Provide the [x, y] coordinate of the cell's center where the given text is located.  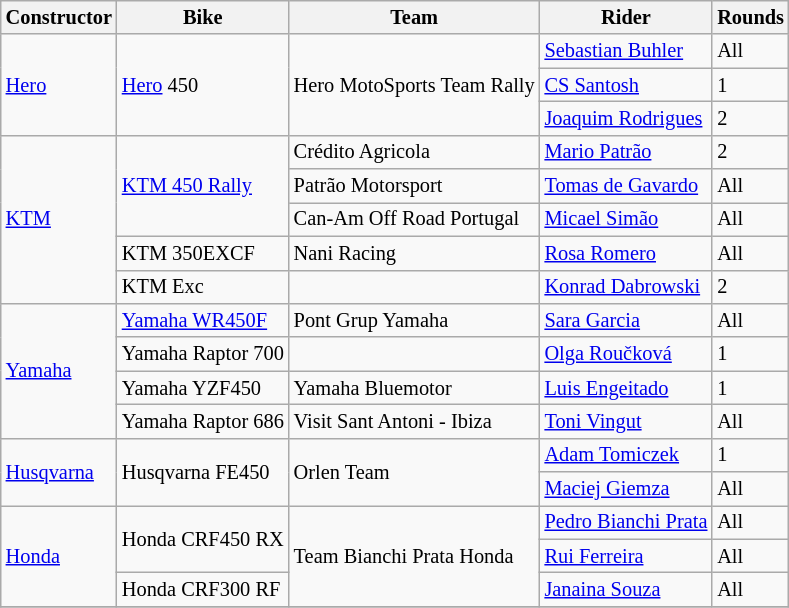
Bike [203, 17]
Micael Simão [626, 219]
Hero 450 [203, 84]
Rounds [750, 17]
Nani Racing [414, 253]
Joaquim Rodrigues [626, 118]
Mario Patrão [626, 152]
Pont Grup Yamaha [414, 320]
KTM Exc [203, 287]
Hero MotoSports Team Rally [414, 84]
Yamaha [59, 370]
Toni Vingut [626, 421]
Team Bianchi Prata Honda [414, 556]
Orlen Team [414, 472]
KTM 450 Rally [203, 186]
Yamaha Raptor 686 [203, 421]
Tomas de Gavardo [626, 186]
Visit Sant Antoni - Ibiza [414, 421]
Hero [59, 84]
Rosa Romero [626, 253]
Yamaha Raptor 700 [203, 354]
Konrad Dabrowski [626, 287]
Olga Roučková [626, 354]
Team [414, 17]
Janaina Souza [626, 589]
KTM 350EXCF [203, 253]
Rider [626, 17]
CS Santosh [626, 85]
Husqvarna [59, 472]
Crédito Agricola [414, 152]
Adam Tomiczek [626, 455]
Husqvarna FE450 [203, 472]
Yamaha YZF450 [203, 388]
Honda CRF300 RF [203, 589]
Can-Am Off Road Portugal [414, 219]
Luis Engeitado [626, 388]
Sara Garcia [626, 320]
KTM [59, 219]
Honda [59, 556]
Yamaha WR450F [203, 320]
Rui Ferreira [626, 556]
Honda CRF450 RX [203, 538]
Constructor [59, 17]
Maciej Giemza [626, 489]
Patrão Motorsport [414, 186]
Yamaha Bluemotor [414, 388]
Sebastian Buhler [626, 51]
Pedro Bianchi Prata [626, 522]
